Return the (X, Y) coordinate for the center point of the cell that contains the specified text.  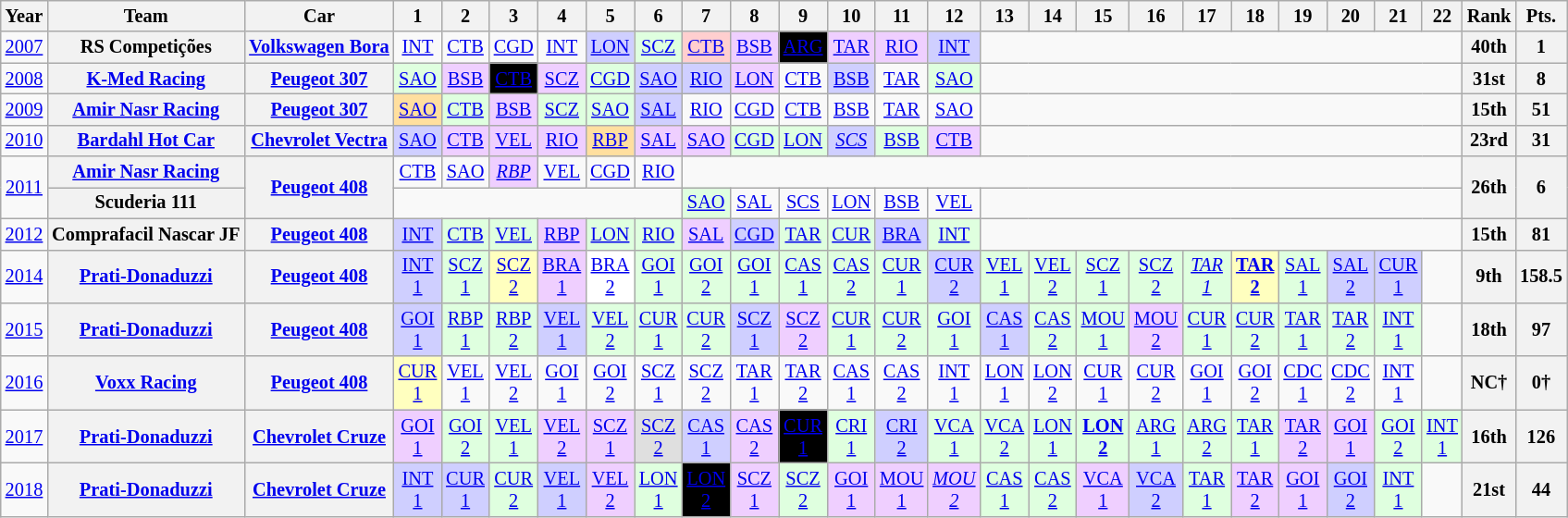
2011 (24, 187)
97 (1541, 329)
RBP2 (514, 329)
Car (318, 16)
ARG2 (1206, 437)
BRA1 (562, 277)
Rank (1489, 16)
5 (611, 16)
2015 (24, 329)
21st (1489, 489)
81 (1541, 234)
22 (1442, 16)
12 (954, 16)
ARG1 (1156, 437)
11 (901, 16)
Bardahl Hot Car (146, 141)
9 (803, 16)
CRI1 (851, 437)
15 (1103, 16)
2010 (24, 141)
14 (1053, 16)
16 (1156, 16)
K-Med Racing (146, 79)
4 (562, 16)
RS Competições (146, 47)
40th (1489, 47)
Scuderia 111 (146, 203)
9th (1489, 277)
Pts. (1541, 16)
19 (1303, 16)
BRA (901, 234)
31 (1541, 141)
CDC2 (1351, 383)
0† (1541, 383)
23rd (1489, 141)
Team (146, 16)
Voxx Racing (146, 383)
CDC1 (1303, 383)
26th (1489, 187)
2017 (24, 437)
2 (465, 16)
Chevrolet Vectra (318, 141)
CUR (851, 234)
RBP1 (465, 329)
2016 (24, 383)
CRI2 (901, 437)
126 (1541, 437)
21 (1399, 16)
Volkswagen Bora (318, 47)
158.5 (1541, 277)
2014 (24, 277)
2009 (24, 109)
18 (1255, 16)
SAL1 (1303, 277)
13 (1005, 16)
31st (1489, 79)
2018 (24, 489)
2007 (24, 47)
BRA2 (611, 277)
10 (851, 16)
44 (1541, 489)
2008 (24, 79)
2012 (24, 234)
18th (1489, 329)
51 (1541, 109)
Year (24, 16)
20 (1351, 16)
ARG (803, 47)
17 (1206, 16)
NC† (1489, 383)
SAL2 (1351, 277)
16th (1489, 437)
7 (706, 16)
Comprafacil Nascar JF (146, 234)
3 (514, 16)
